Pinpoint the cell where the given text exists, returning its (X, Y) midpoint coordinate. 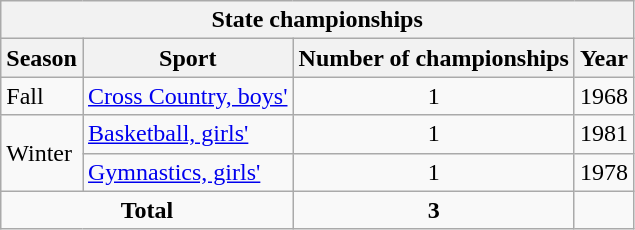
Cross Country, boys' (188, 96)
1978 (604, 172)
Winter (42, 153)
3 (434, 210)
Fall (42, 96)
Total (147, 210)
State championships (318, 20)
Basketball, girls' (188, 134)
1981 (604, 134)
Number of championships (434, 58)
Season (42, 58)
1968 (604, 96)
Year (604, 58)
Sport (188, 58)
Gymnastics, girls' (188, 172)
